Identify which cell holds the provided text, then report its (X, Y) central coordinate. 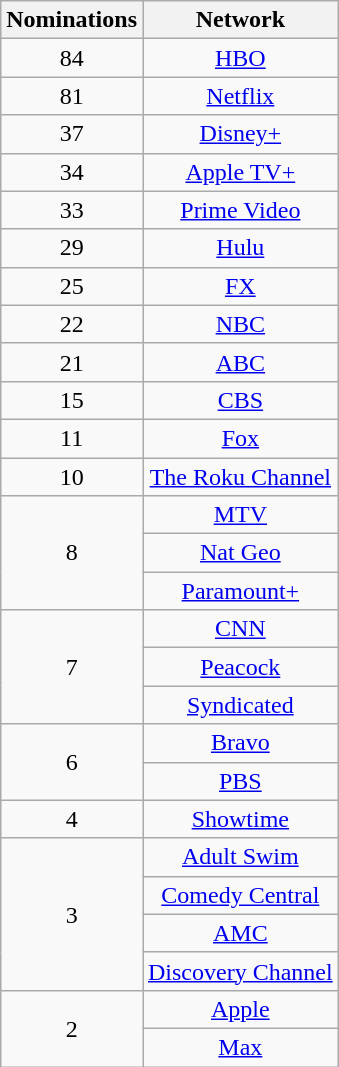
15 (72, 400)
33 (72, 210)
CBS (240, 400)
3 (72, 914)
2 (72, 1028)
84 (72, 58)
HBO (240, 58)
22 (72, 324)
Max (240, 1047)
MTV (240, 515)
6 (72, 762)
Apple (240, 1009)
4 (72, 819)
The Roku Channel (240, 477)
Fox (240, 438)
Discovery Channel (240, 971)
Network (240, 20)
CNN (240, 629)
29 (72, 248)
PBS (240, 781)
Comedy Central (240, 895)
Apple TV+ (240, 172)
Prime Video (240, 210)
AMC (240, 933)
34 (72, 172)
Netflix (240, 96)
37 (72, 134)
8 (72, 553)
Adult Swim (240, 857)
Showtime (240, 819)
Syndicated (240, 705)
11 (72, 438)
81 (72, 96)
Nominations (72, 20)
Disney+ (240, 134)
Hulu (240, 248)
ABC (240, 362)
10 (72, 477)
25 (72, 286)
Paramount+ (240, 591)
Bravo (240, 743)
7 (72, 667)
21 (72, 362)
Nat Geo (240, 553)
FX (240, 286)
Peacock (240, 667)
NBC (240, 324)
